Identify which cell holds the provided text, then report its [X, Y] central coordinate. 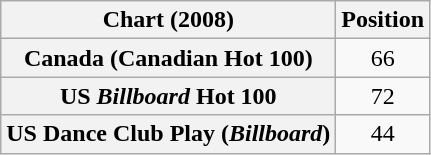
44 [383, 134]
72 [383, 96]
66 [383, 58]
US Dance Club Play (Billboard) [168, 134]
Position [383, 20]
Chart (2008) [168, 20]
US Billboard Hot 100 [168, 96]
Canada (Canadian Hot 100) [168, 58]
